Identify which cell holds the provided text, then report its (x, y) central coordinate. 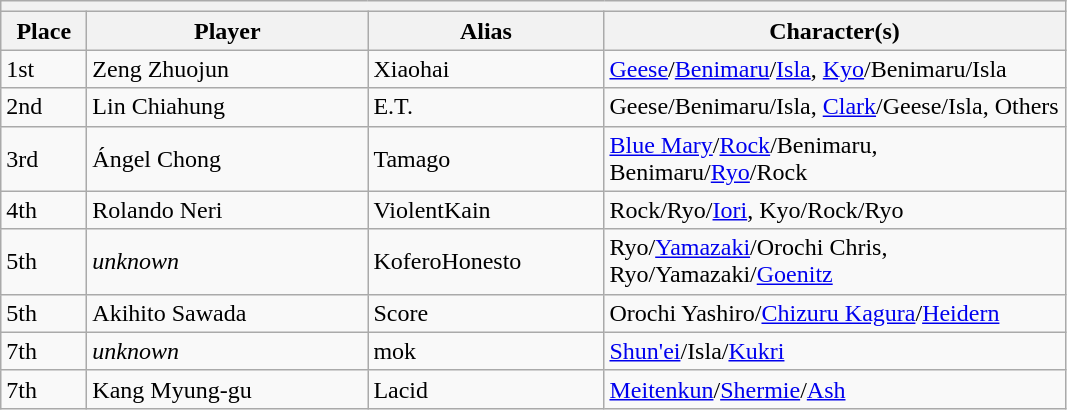
Zeng Zhuojun (228, 69)
KoferoHonesto (486, 262)
3rd (44, 158)
4th (44, 210)
Blue Mary/Rock/Benimaru, Benimaru/Ryo/Rock (834, 158)
Ángel Chong (228, 158)
mok (486, 351)
Orochi Yashiro/Chizuru Kagura/Heidern (834, 313)
Xiaohai (486, 69)
E.T. (486, 107)
1st (44, 69)
Player (228, 31)
Rolando Neri (228, 210)
Tamago (486, 158)
ViolentKain (486, 210)
Place (44, 31)
Meitenkun/Shermie/Ash (834, 389)
Kang Myung-gu (228, 389)
Lacid (486, 389)
Shun'ei/Isla/Kukri (834, 351)
Lin Chiahung (228, 107)
2nd (44, 107)
Character(s) (834, 31)
Akihito Sawada (228, 313)
Score (486, 313)
Ryo/Yamazaki/Orochi Chris, Ryo/Yamazaki/Goenitz (834, 262)
Alias (486, 31)
Geese/Benimaru/Isla, Kyo/Benimaru/Isla (834, 69)
Geese/Benimaru/Isla, Clark/Geese/Isla, Others (834, 107)
Rock/Ryo/Iori, Kyo/Rock/Ryo (834, 210)
